Detect which cell encompasses the target text, then output its (x, y) center coordinate. 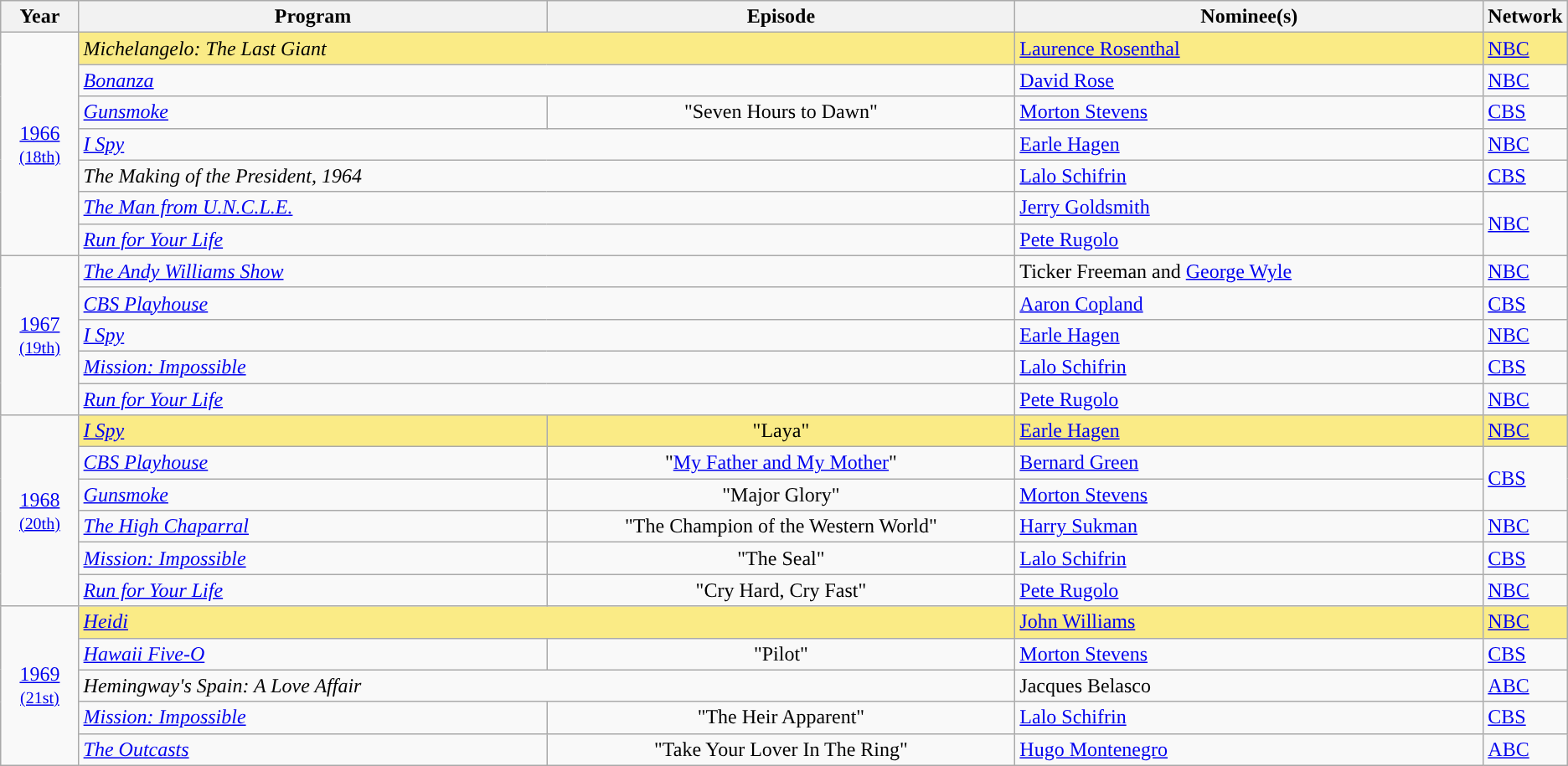
The Man from U.N.C.L.E. (547, 208)
Nominee(s) (1250, 17)
Bernard Green (1250, 463)
Program (313, 17)
Ticker Freeman and George Wyle (1250, 271)
John Williams (1250, 622)
Laurence Rosenthal (1250, 49)
The High Chaparral (313, 527)
"Pilot" (781, 654)
"The Heir Apparent" (781, 717)
Hemingway's Spain: A Love Affair (547, 686)
David Rose (1250, 80)
The Outcasts (313, 749)
Harry Sukman (1250, 527)
"Seven Hours to Dawn" (781, 112)
1967(19th) (40, 335)
Hawaii Five-O (313, 654)
Michelangelo: The Last Giant (547, 49)
"Take Your Lover In The Ring" (781, 749)
1969(21st) (40, 686)
"The Champion of the Western World" (781, 527)
"The Seal" (781, 558)
"My Father and My Mother" (781, 463)
The Andy Williams Show (547, 271)
Network (1525, 17)
"Major Glory" (781, 495)
Hugo Montenegro (1250, 749)
"Laya" (781, 431)
Jacques Belasco (1250, 686)
Jerry Goldsmith (1250, 208)
Heidi (547, 622)
Episode (781, 17)
The Making of the President, 1964 (547, 176)
"Cry Hard, Cry Fast" (781, 590)
Year (40, 17)
Bonanza (547, 80)
Aaron Copland (1250, 303)
1966(18th) (40, 144)
1968(20th) (40, 511)
